From the cell containing the given text, extract its center point as (x, y) coordinate. 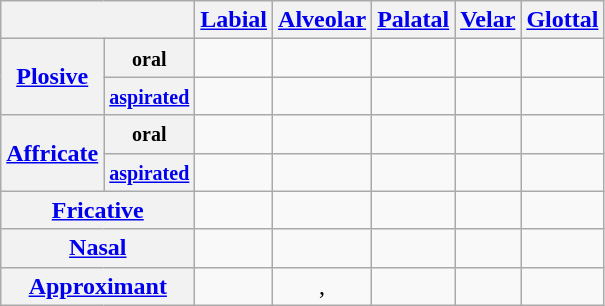
Nasal (98, 248)
Affricate (52, 153)
Fricative (98, 210)
Plosive (52, 77)
, (322, 286)
Alveolar (322, 20)
Velar (488, 20)
Palatal (414, 20)
Labial (234, 20)
Approximant (98, 286)
Glottal (562, 20)
